Search for the cell housing the specified text and yield its [X, Y] center coordinate. 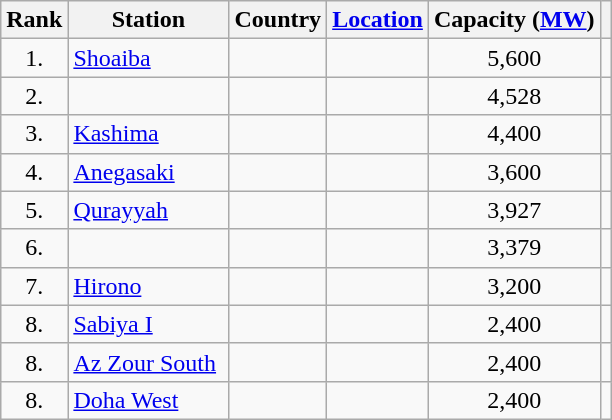
Capacity (MW) [514, 20]
2. [34, 96]
Location [378, 20]
3,927 [514, 210]
Station [148, 20]
4,528 [514, 96]
6. [34, 248]
5. [34, 210]
4. [34, 172]
Rank [34, 20]
Country [278, 20]
Hirono [148, 286]
4,400 [514, 134]
3,200 [514, 286]
Az Zour South [148, 362]
3,379 [514, 248]
Shoaiba [148, 58]
3,600 [514, 172]
1. [34, 58]
7. [34, 286]
Sabiya I [148, 324]
Qurayyah [148, 210]
Anegasaki [148, 172]
5,600 [514, 58]
3. [34, 134]
Kashima [148, 134]
Doha West [148, 400]
